Identify which cell holds the provided text, then report its [x, y] central coordinate. 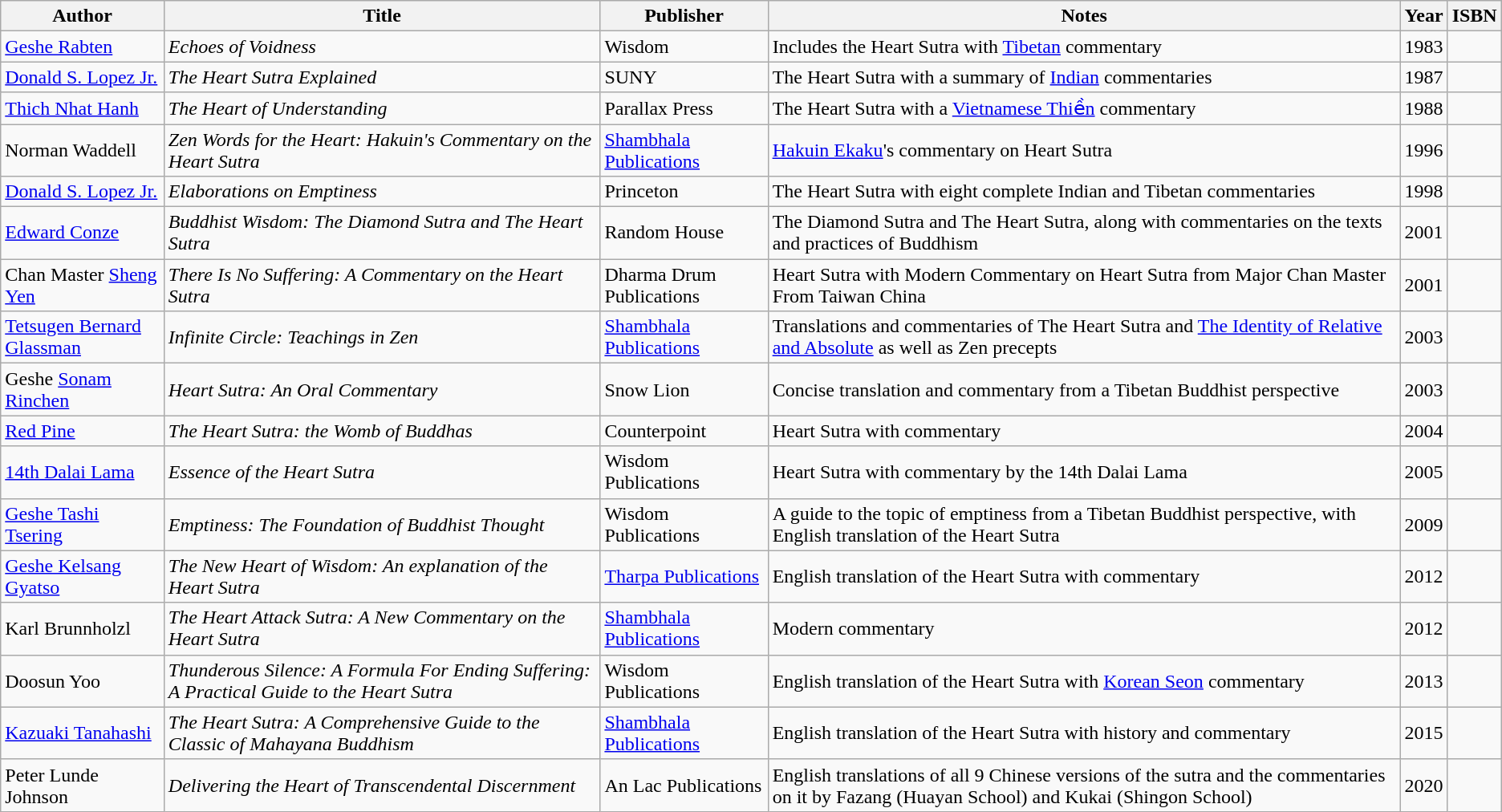
Infinite Circle: Teachings in Zen [382, 337]
2015 [1423, 733]
Princeton [684, 192]
Random House [684, 233]
Norman Waddell [83, 149]
Heart Sutra: An Oral Commentary [382, 390]
English translations of all 9 Chinese versions of the sutra and the commentaries on it by Fazang (Huayan School) and Kukai (Shingon School) [1084, 785]
Author [83, 16]
The Heart Sutra Explained [382, 77]
1996 [1423, 149]
Chan Master Sheng Yen [83, 286]
Title [382, 16]
Kazuaki Tanahashi [83, 733]
Tetsugen Bernard Glassman [83, 337]
Geshe Kelsang Gyatso [83, 576]
Hakuin Ekaku's commentary on Heart Sutra [1084, 149]
Zen Words for the Heart: Hakuin's Commentary on the Heart Sutra [382, 149]
1988 [1423, 108]
2009 [1423, 525]
Elaborations on Emptiness [382, 192]
English translation of the Heart Sutra with history and commentary [1084, 733]
Notes [1084, 16]
Wisdom [684, 47]
Thunderous Silence: A Formula For Ending Suffering: A Practical Guide to the Heart Sutra [382, 680]
The Heart Sutra with a Vietnamese Thiền commentary [1084, 108]
Essence of the Heart Sutra [382, 472]
ISBN [1475, 16]
The Heart Sutra with eight complete Indian and Tibetan commentaries [1084, 192]
Geshe Tashi Tsering [83, 525]
2020 [1423, 785]
1998 [1423, 192]
Heart Sutra with commentary by the 14th Dalai Lama [1084, 472]
English translation of the Heart Sutra with commentary [1084, 576]
The New Heart of Wisdom: An explanation of the Heart Sutra [382, 576]
Geshe Sonam Rinchen [83, 390]
There Is No Suffering: A Commentary on the Heart Sutra [382, 286]
Modern commentary [1084, 629]
Counterpoint [684, 431]
Heart Sutra with commentary [1084, 431]
Doosun Yoo [83, 680]
Thich Nhat Hanh [83, 108]
English translation of the Heart Sutra with Korean Seon commentary [1084, 680]
2004 [1423, 431]
Dharma Drum Publications [684, 286]
The Heart Sutra: A Comprehensive Guide to the Classic of Mahayana Buddhism [382, 733]
The Heart Sutra with a summary of Indian commentaries [1084, 77]
Includes the Heart Sutra with Tibetan commentary [1084, 47]
Echoes of Voidness [382, 47]
Buddhist Wisdom: The Diamond Sutra and The Heart Sutra [382, 233]
Delivering the Heart of Transcendental Discernment [382, 785]
Peter Lunde Johnson [83, 785]
2013 [1423, 680]
A guide to the topic of emptiness from a Tibetan Buddhist perspective, with English translation of the Heart Sutra [1084, 525]
The Heart Attack Sutra: A New Commentary on the Heart Sutra [382, 629]
1987 [1423, 77]
An Lac Publications [684, 785]
Karl Brunnholzl [83, 629]
Geshe Rabten [83, 47]
The Heart Sutra: the Womb of Buddhas [382, 431]
SUNY [684, 77]
The Diamond Sutra and The Heart Sutra, along with commentaries on the texts and practices of Buddhism [1084, 233]
14th Dalai Lama [83, 472]
Emptiness: The Foundation of Buddhist Thought [382, 525]
The Heart of Understanding [382, 108]
Year [1423, 16]
Red Pine [83, 431]
Translations and commentaries of The Heart Sutra and The Identity of Relative and Absolute as well as Zen precepts [1084, 337]
Publisher [684, 16]
Snow Lion [684, 390]
1983 [1423, 47]
Heart Sutra with Modern Commentary on Heart Sutra from Major Chan Master From Taiwan China [1084, 286]
2005 [1423, 472]
Edward Conze [83, 233]
Tharpa Publications [684, 576]
Concise translation and commentary from a Tibetan Buddhist perspective [1084, 390]
Parallax Press [684, 108]
